Determine the [X, Y] coordinate at the center of the cell enclosing the given text.  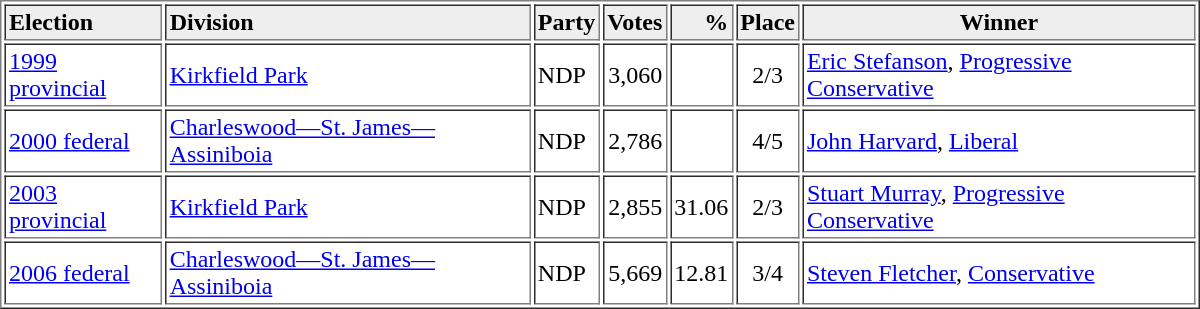
Party [566, 22]
Stuart Murray, Progressive Conservative [998, 208]
31.06 [702, 208]
4/5 [768, 142]
Steven Fletcher, Conservative [998, 274]
2,786 [635, 142]
% [702, 22]
3/4 [768, 274]
2000 federal [83, 142]
John Harvard, Liberal [998, 142]
3,060 [635, 76]
Votes [635, 22]
2006 federal [83, 274]
Winner [998, 22]
Election [83, 22]
12.81 [702, 274]
1999 provincial [83, 76]
Eric Stefanson, Progressive Conservative [998, 76]
Place [768, 22]
2003 provincial [83, 208]
2,855 [635, 208]
Division [348, 22]
5,669 [635, 274]
